From the cell containing the given text, extract its center point as [X, Y] coordinate. 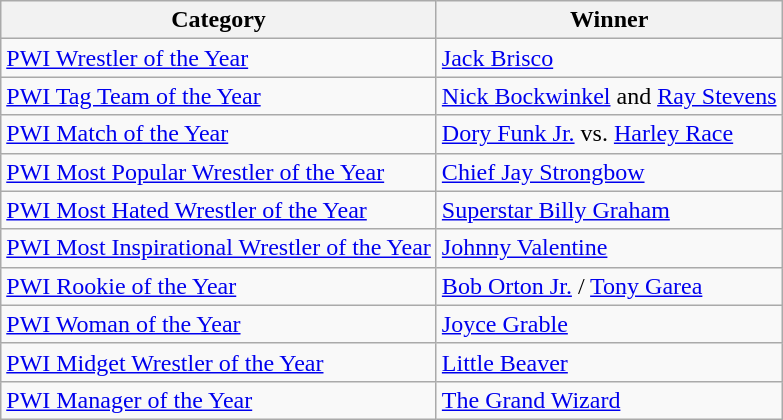
PWI Rookie of the Year [219, 286]
PWI Most Popular Wrestler of the Year [219, 172]
Category [219, 20]
PWI Midget Wrestler of the Year [219, 362]
PWI Match of the Year [219, 134]
PWI Most Hated Wrestler of the Year [219, 210]
Chief Jay Strongbow [609, 172]
Nick Bockwinkel and Ray Stevens [609, 96]
PWI Manager of the Year [219, 400]
PWI Tag Team of the Year [219, 96]
The Grand Wizard [609, 400]
Little Beaver [609, 362]
Jack Brisco [609, 58]
Johnny Valentine [609, 248]
PWI Woman of the Year [219, 324]
Winner [609, 20]
PWI Wrestler of the Year [219, 58]
Superstar Billy Graham [609, 210]
PWI Most Inspirational Wrestler of the Year [219, 248]
Bob Orton Jr. / Tony Garea [609, 286]
Dory Funk Jr. vs. Harley Race [609, 134]
Joyce Grable [609, 324]
